From the cell containing the given text, extract its center point as [x, y] coordinate. 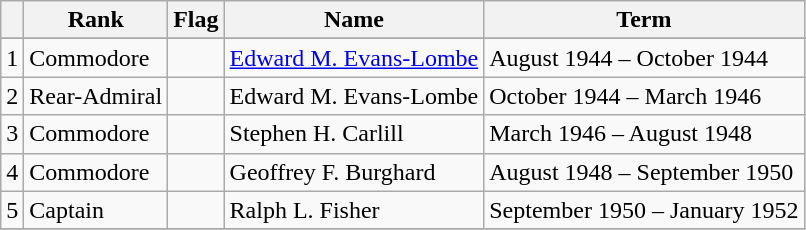
5 [12, 210]
Rear-Admiral [96, 96]
4 [12, 172]
Ralph L. Fisher [354, 210]
August 1944 – October 1944 [644, 58]
2 [12, 96]
March 1946 – August 1948 [644, 134]
3 [12, 134]
Rank [96, 20]
Geoffrey F. Burghard [354, 172]
Term [644, 20]
Captain [96, 210]
August 1948 – September 1950 [644, 172]
Stephen H. Carlill [354, 134]
September 1950 – January 1952 [644, 210]
Name [354, 20]
October 1944 – March 1946 [644, 96]
Flag [196, 20]
1 [12, 58]
